Extract the [x, y] coordinate from the center of the cell holding the provided text.  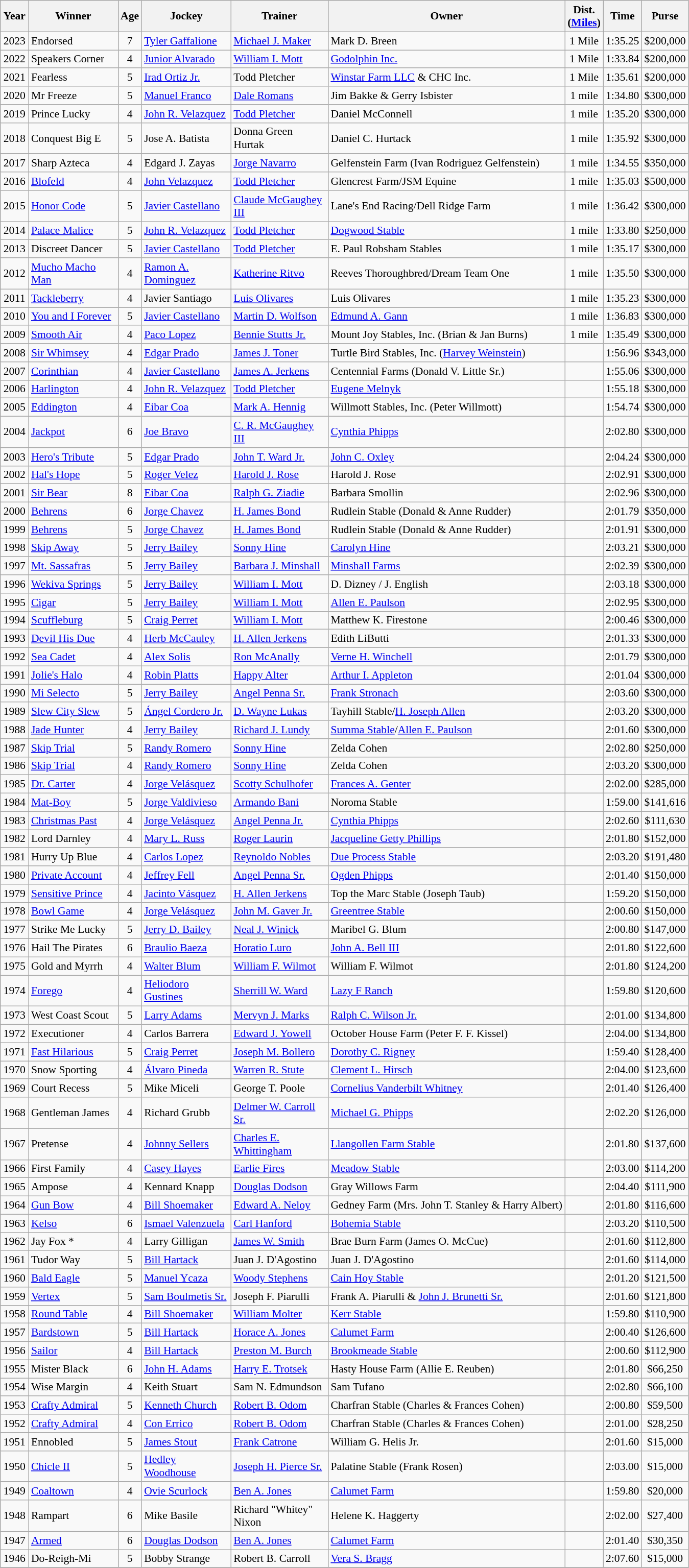
Gray Willows Farm [446, 1187]
Richard Grubb [186, 1113]
2021 [14, 78]
Brookmeade Stable [446, 1351]
2019 [14, 114]
1:35.25 [622, 41]
$111,630 [665, 821]
Bowl Game [74, 911]
C. R. McGaughey III [279, 432]
You and I Forever [74, 317]
John M. Gaver Jr. [279, 911]
1:35.50 [622, 274]
Neal J. Winick [279, 930]
Court Recess [74, 1089]
Roger Velez [186, 475]
Barbara Smollin [446, 493]
2015 [14, 206]
Mike Miceli [186, 1089]
Mark D. Breen [446, 41]
1980 [14, 875]
Gun Bow [74, 1205]
Godolphin Inc. [446, 59]
Hero's Tribute [74, 457]
Ralph G. Ziadie [279, 493]
2:03.21 [622, 548]
Johnny Sellers [186, 1144]
Forego [74, 991]
Walter Blum [186, 966]
1:36.83 [622, 317]
Daniel McConnell [446, 114]
Winner [74, 16]
$110,900 [665, 1314]
Minshall Farms [446, 566]
Frank A. Piarulli & John J. Brunetti Sr. [446, 1296]
1950 [14, 1466]
2010 [14, 317]
1:55.18 [622, 389]
$30,350 [665, 1540]
Reeves Thoroughbred/Dream Team One [446, 274]
1963 [14, 1223]
Palace Malice [74, 231]
E. Paul Robsham Stables [446, 249]
2:01.33 [622, 639]
2:02.60 [622, 821]
Con Errico [186, 1424]
1993 [14, 639]
7 [130, 41]
Preston M. Burch [279, 1351]
Devil His Due [74, 639]
Winstar Farm LLC & CHC Inc. [446, 78]
1972 [14, 1034]
Wekiva Springs [74, 584]
Junior Alvarado [186, 59]
Harry E. Trotsek [279, 1369]
1:54.74 [622, 407]
8 [130, 493]
Coaltown [74, 1491]
Round Table [74, 1314]
Sam N. Edmundson [279, 1387]
2:03.18 [622, 584]
Trainer [279, 16]
Mr Freeze [74, 95]
Fearless [74, 78]
2003 [14, 457]
Owner [446, 16]
West Coast Scout [74, 1016]
1:35.92 [622, 138]
2:01.20 [622, 1278]
Blofeld [74, 181]
Robert B. Carroll [279, 1559]
$66,100 [665, 1387]
$343,000 [665, 353]
Gold and Myrrh [74, 966]
1987 [14, 748]
Barbara J. Minshall [279, 566]
2:00.40 [622, 1333]
Gelfenstein Farm (Ivan Rodriguez Gelfenstein) [446, 163]
1951 [14, 1442]
Endorsed [74, 41]
Joseph H. Pierce Sr. [279, 1466]
Mt. Sassafras [74, 566]
$110,500 [665, 1223]
Jerry D. Bailey [186, 930]
1971 [14, 1052]
Bennie Stutts Jr. [279, 335]
Ismael Valenzuela [186, 1223]
Sir Bear [74, 493]
Paco Lopez [186, 335]
Greentree Stable [446, 911]
Pretense [74, 1144]
1:35.17 [622, 249]
Kerr Stable [446, 1314]
$20,000 [665, 1491]
Horatio Luro [279, 948]
1:33.80 [622, 231]
Earlie Fires [279, 1169]
1959 [14, 1296]
Jacinto Vásquez [186, 894]
Horace A. Jones [279, 1333]
2:04.24 [622, 457]
Chicle II [74, 1466]
1978 [14, 911]
Kenneth Church [186, 1406]
2007 [14, 371]
Edward J. Yowell [279, 1034]
John C. Oxley [446, 457]
2000 [14, 512]
Sam Boulmetis Sr. [186, 1296]
1947 [14, 1540]
Mi Selecto [74, 693]
1953 [14, 1406]
Edgard J. Zayas [186, 163]
Noroma Stable [446, 803]
Reynoldo Nobles [279, 857]
1:33.84 [622, 59]
1974 [14, 991]
Carlos Lopez [186, 857]
Corinthian [74, 371]
1975 [14, 966]
$111,900 [665, 1187]
Alex Solis [186, 657]
Carl Hanford [279, 1223]
$126,000 [665, 1113]
Frank Stronach [446, 693]
2:02.39 [622, 566]
Álvaro Pineda [186, 1070]
John T. Ward Jr. [279, 457]
2:03.60 [622, 693]
Age [130, 16]
Snow Sporting [74, 1070]
1965 [14, 1187]
Joseph F. Piarulli [279, 1296]
1:34.55 [622, 163]
Sea Cadet [74, 657]
$137,600 [665, 1144]
Cain Hoy Stable [446, 1278]
Ramon A. Dominguez [186, 274]
1:34.80 [622, 95]
$141,616 [665, 803]
Harlington [74, 389]
Willmott Stables, Inc. (Peter Willmott) [446, 407]
2006 [14, 389]
2013 [14, 249]
Heliodoro Gustines [186, 991]
$152,000 [665, 839]
Skip Away [74, 548]
1:56.96 [622, 353]
$126,600 [665, 1333]
2001 [14, 493]
Top the Marc Stable (Joseph Taub) [446, 894]
1:36.42 [622, 206]
1:35.20 [622, 114]
$126,400 [665, 1089]
1996 [14, 584]
Jeffrey Fell [186, 875]
Larry Adams [186, 1016]
Mister Black [74, 1369]
$27,400 [665, 1515]
Richard "Whitey" Nixon [279, 1515]
James J. Toner [279, 353]
$66,250 [665, 1369]
$121,500 [665, 1278]
1957 [14, 1333]
1969 [14, 1089]
Edith LiButti [446, 639]
1995 [14, 602]
$59,500 [665, 1406]
Irad Ortiz Jr. [186, 78]
Strike Me Lucky [74, 930]
Conquest Big E [74, 138]
Purse [665, 16]
Eddington [74, 407]
Javier Santiago [186, 298]
$28,250 [665, 1424]
1989 [14, 712]
Smooth Air [74, 335]
Turtle Bird Stables, Inc. (Harvey Weinstein) [446, 353]
Llangollen Farm Stable [446, 1144]
Hail The Pirates [74, 948]
Richard J. Lundy [279, 730]
Fast Hilarious [74, 1052]
Dorothy C. Rigney [446, 1052]
Cornelius Vanderbilt Whitney [446, 1089]
Carolyn Hine [446, 548]
Vera S. Bragg [446, 1559]
Vertex [74, 1296]
Bohemia Stable [446, 1223]
James W. Smith [279, 1242]
Jade Hunter [74, 730]
Ralph C. Wilson Jr. [446, 1016]
1956 [14, 1351]
Roger Laurin [279, 839]
2004 [14, 432]
Kennard Knapp [186, 1187]
Happy Alter [279, 675]
William G. Helis Jr. [446, 1442]
1977 [14, 930]
2023 [14, 41]
John Velazquez [186, 181]
1970 [14, 1070]
Mat-Boy [74, 803]
Eugene Melnyk [446, 389]
Christmas Past [74, 821]
2:01.91 [622, 529]
$114,200 [665, 1169]
2:02.95 [622, 602]
Tackleberry [74, 298]
Jockey [186, 16]
1960 [14, 1278]
1994 [14, 620]
1992 [14, 657]
Larry Gilligan [186, 1242]
Hurry Up Blue [74, 857]
1:35.61 [622, 78]
1958 [14, 1314]
1955 [14, 1369]
Brae Burn Farm (James O. McCue) [446, 1242]
Tudor Way [74, 1260]
1976 [14, 948]
2017 [14, 163]
Executioner [74, 1034]
Ennobled [74, 1442]
1997 [14, 566]
Slew City Slew [74, 712]
1983 [14, 821]
Lord Darnley [74, 839]
Scotty Schulhofer [279, 784]
2020 [14, 95]
Palatine Stable (Frank Rosen) [446, 1466]
D. Wayne Lukas [279, 712]
Bald Eagle [74, 1278]
Prince Lucky [74, 114]
Frances A. Genter [446, 784]
Allen E. Paulson [446, 602]
1949 [14, 1491]
Casey Hayes [186, 1169]
1946 [14, 1559]
1982 [14, 839]
2018 [14, 138]
Arthur I. Appleton [446, 675]
$112,900 [665, 1351]
2014 [14, 231]
Mount Joy Stables, Inc. (Brian & Jan Burns) [446, 335]
Honor Code [74, 206]
Maribel G. Blum [446, 930]
Braulio Baeza [186, 948]
Claude McGaughey III [279, 206]
$191,480 [665, 857]
Do-Reigh-Mi [74, 1559]
1999 [14, 529]
Ogden Phipps [446, 875]
Carlos Barrera [186, 1034]
1:59.00 [622, 803]
1962 [14, 1242]
Jim Bakke & Gerry Isbister [446, 95]
Warren R. Stute [279, 1070]
1991 [14, 675]
Jose A. Batista [186, 138]
Jay Fox * [74, 1242]
Jorge Navarro [279, 163]
Katherine Ritvo [279, 274]
Bardstown [74, 1333]
Angel Penna Jr. [279, 821]
$124,200 [665, 966]
Armando Bani [279, 803]
Ovie Scurlock [186, 1491]
2012 [14, 274]
$120,600 [665, 991]
1961 [14, 1260]
$123,600 [665, 1070]
$114,000 [665, 1260]
2011 [14, 298]
$112,800 [665, 1242]
1:35.23 [622, 298]
Mike Basile [186, 1515]
Jorge Valdivieso [186, 803]
William Molter [279, 1314]
Mervyn J. Marks [279, 1016]
Sherrill W. Ward [279, 991]
Meadow Stable [446, 1169]
Joe Bravo [186, 432]
2:02.91 [622, 475]
1:35.03 [622, 181]
Tayhill Stable/H. Joseph Allen [446, 712]
1:59.40 [622, 1052]
Helene K. Haggerty [446, 1515]
2:01.04 [622, 675]
Wise Margin [74, 1387]
Sir Whimsey [74, 353]
Daniel C. Hurtack [446, 138]
2002 [14, 475]
Dist. (Miles) [584, 16]
Jolie's Halo [74, 675]
Mucho Macho Man [74, 274]
2008 [14, 353]
Robin Platts [186, 675]
Centennial Farms (Donald V. Little Sr.) [446, 371]
Dr. Carter [74, 784]
1966 [14, 1169]
Martin D. Wolfson [279, 317]
Edmund A. Gann [446, 317]
John H. Adams [186, 1369]
2:02.20 [622, 1113]
2022 [14, 59]
Mary L. Russ [186, 839]
Hasty House Farm (Allie E. Reuben) [446, 1369]
Hal's Hope [74, 475]
Michael J. Maker [279, 41]
Joseph M. Bollero [279, 1052]
Michael G. Phipps [446, 1113]
1954 [14, 1387]
1948 [14, 1515]
Year [14, 16]
Discreet Dancer [74, 249]
Time [622, 16]
Dogwood Stable [446, 231]
1:35.49 [622, 335]
Gentleman James [74, 1113]
Rampart [74, 1515]
1973 [14, 1016]
Sam Tufano [446, 1387]
1990 [14, 693]
Speakers Corner [74, 59]
1985 [14, 784]
$500,000 [665, 181]
Lane's End Racing/Dell Ridge Farm [446, 206]
Sailor [74, 1351]
2016 [14, 181]
Ángel Cordero Jr. [186, 712]
1:55.06 [622, 371]
John A. Bell III [446, 948]
Clement L. Hirsch [446, 1070]
Ampose [74, 1187]
2:00.46 [622, 620]
Cigar [74, 602]
October House Farm (Peter F. F. Kissel) [446, 1034]
Gedney Farm (Mrs. John T. Stanley & Harry Albert) [446, 1205]
$147,000 [665, 930]
Hedley Woodhouse [186, 1466]
Edward A. Neloy [279, 1205]
2:04.40 [622, 1187]
James A. Jerkens [279, 371]
Manuel Franco [186, 95]
Sharp Azteca [74, 163]
Sensitive Prince [74, 894]
Bobby Strange [186, 1559]
1984 [14, 803]
Kelso [74, 1223]
$128,400 [665, 1052]
Private Account [74, 875]
Dale Romans [279, 95]
$121,800 [665, 1296]
Delmer W. Carroll Sr. [279, 1113]
Mark A. Hennig [279, 407]
1986 [14, 766]
Glencrest Farm/JSM Equine [446, 181]
Ron McAnally [279, 657]
James Stout [186, 1442]
Jackpot [74, 432]
2005 [14, 407]
Charles E. Whittingham [279, 1144]
1981 [14, 857]
1998 [14, 548]
Manuel Ycaza [186, 1278]
Keith Stuart [186, 1387]
Scuffleburg [74, 620]
First Family [74, 1169]
Summa Stable/Allen E. Paulson [446, 730]
2:07.60 [622, 1559]
Due Process Stable [446, 857]
Matthew K. Firestone [446, 620]
1979 [14, 894]
Jacqueline Getty Phillips [446, 839]
Verne H. Winchell [446, 657]
Armed [74, 1540]
1968 [14, 1113]
Donna Green Hurtak [279, 138]
Lazy F Ranch [446, 991]
2009 [14, 335]
1988 [14, 730]
Tyler Gaffalione [186, 41]
1964 [14, 1205]
1967 [14, 1144]
George T. Poole [279, 1089]
D. Dizney / J. English [446, 584]
Woody Stephens [279, 1278]
1:59.20 [622, 894]
Frank Catrone [279, 1442]
2:02.96 [622, 493]
1952 [14, 1424]
$285,000 [665, 784]
$116,600 [665, 1205]
Herb McCauley [186, 639]
$122,600 [665, 948]
